Provide the [x, y] coordinate of the cell's center where the given text is located.  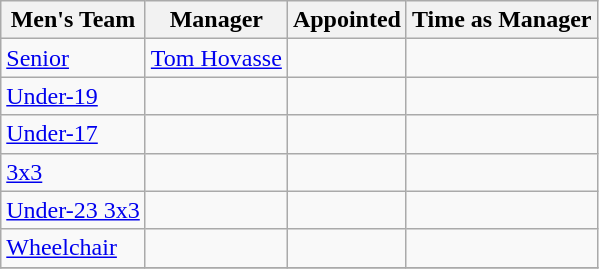
3x3 [74, 172]
Appointed [346, 20]
Tom Hovasse [216, 58]
Time as Manager [502, 20]
Manager [216, 20]
Senior [74, 58]
Under-17 [74, 134]
Under-19 [74, 96]
Men's Team [74, 20]
Under-23 3x3 [74, 210]
Wheelchair [74, 248]
